Determine the (X, Y) coordinate at the center of the cell enclosing the given text.  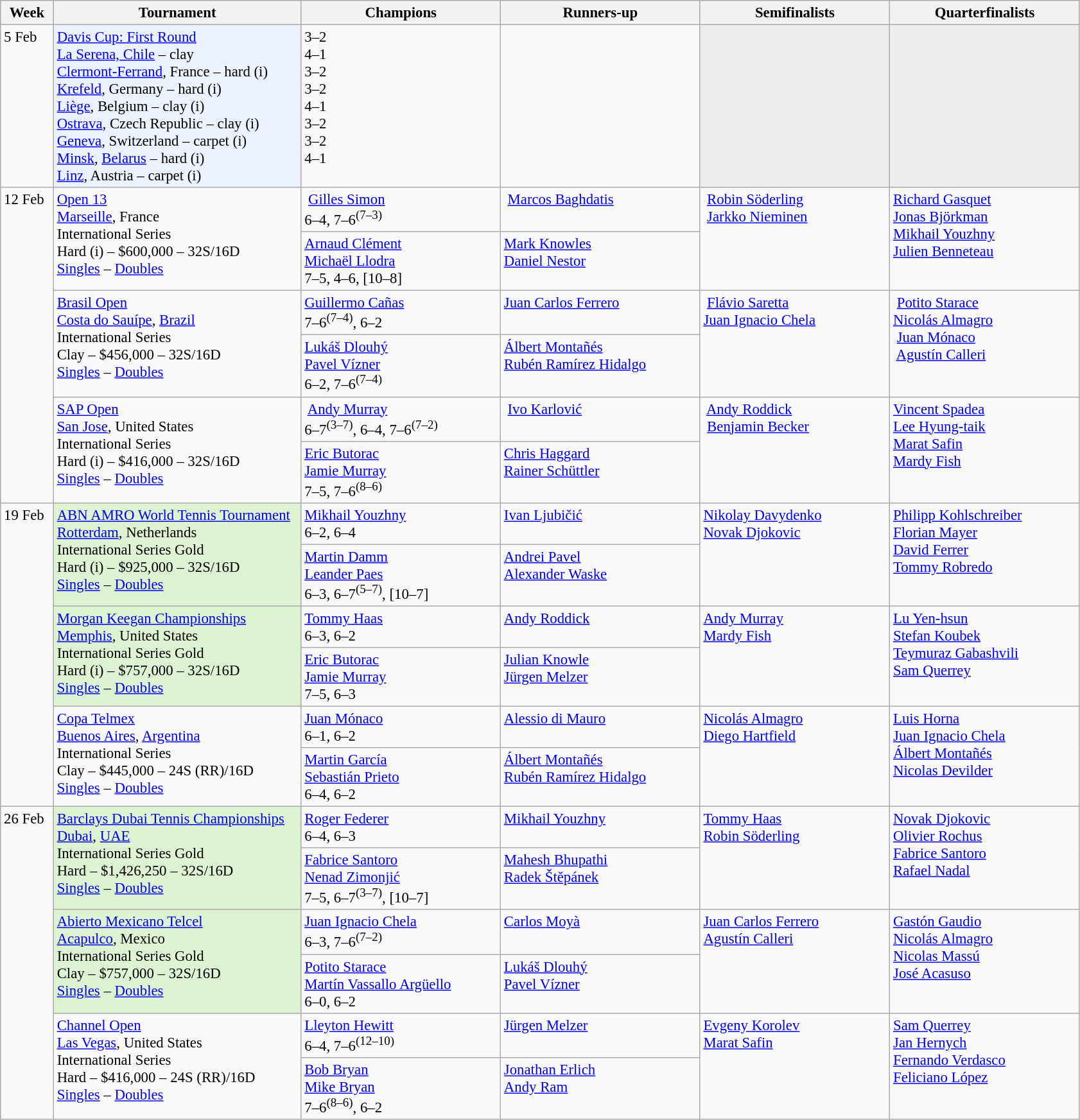
Guillermo Cañas 7–6(7–4), 6–2 (401, 313)
Channel Open Las Vegas, United StatesInternational SeriesHard – $416,000 – 24S (RR)/16DSingles – Doubles (177, 1065)
Andy Roddick Benjamin Becker (795, 449)
Sam Querrey Jan Hernych Fernando Verdasco Feliciano López (985, 1065)
Mahesh Bhupathi Radek Štěpánek (601, 879)
Semifinalists (795, 13)
Andy Murray Mardy Fish (795, 656)
Potito Starace Martín Vassallo Argüello 6–0, 6–2 (401, 984)
19 Feb (27, 655)
Abierto Mexicano Telcel Acapulco, MexicoInternational Series GoldClay – $757,000 – 32S/16DSingles – Doubles (177, 961)
Marcos Baghdatis (601, 209)
Mark Knowles Daniel Nestor (601, 261)
Juan Mónaco6–1, 6–2 (401, 728)
Martin García Sebastián Prieto6–4, 6–2 (401, 777)
Martin Damm Leander Paes 6–3, 6–7(5–7), [10–7] (401, 575)
Fabrice Santoro Nenad Zimonjić 7–5, 6–7(3–7), [10–7] (401, 879)
Nikolay Davydenko Novak Djokovic (795, 555)
Champions (401, 13)
Robin Söderling Jarkko Nieminen (795, 239)
Flávio Saretta Juan Ignacio Chela (795, 344)
Tournament (177, 13)
3–2 4–1 3–2 3–2 4–1 3–2 3–2 4–1 (401, 107)
Chris Haggard Rainer Schüttler (601, 472)
Eric Butorac Jamie Murray7–5, 6–3 (401, 677)
Carlos Moyà (601, 932)
Lu Yen-hsun Stefan Koubek Teymuraz Gabashvili Sam Querrey (985, 656)
12 Feb (27, 345)
Mikhail Youzhny6–2, 6–4 (401, 524)
Morgan Keegan Championships Memphis, United StatesInternational Series GoldHard (i) – $757,000 – 32S/16DSingles – Doubles (177, 656)
Juan Ignacio Chela 6–3, 7–6(7–2) (401, 932)
Barclays Dubai Tennis Championships Dubai, UAEInternational Series GoldHard – $1,426,250 – 32S/16DSingles – Doubles (177, 859)
Juan Carlos Ferrero (601, 313)
Luis Horna Juan Ignacio Chela Álbert Montañés Nicolas Devilder (985, 757)
Gilles Simon6–4, 7–6(7–3) (401, 209)
Roger Federer 6–4, 6–3 (401, 828)
Tommy Haas Robin Söderling (795, 859)
Tommy Haas 6–3, 6–2 (401, 626)
5 Feb (27, 107)
Mikhail Youzhny (601, 828)
Alessio di Mauro (601, 728)
Arnaud Clément Michaël Llodra7–5, 4–6, [10–8] (401, 261)
Juan Carlos Ferrero Agustín Calleri (795, 961)
Julian Knowle Jürgen Melzer (601, 677)
Bob Bryan Mike Bryan7–6(8–6), 6–2 (401, 1089)
Ivo Karlović (601, 418)
Lukáš Dlouhý Pavel Vízner 6–2, 7–6(7–4) (401, 366)
Runners-up (601, 13)
Potito Starace Nicolás Almagro Juan Mónaco Agustín Calleri (985, 344)
SAP Open San Jose, United StatesInternational SeriesHard (i) – $416,000 – 32S/16DSingles – Doubles (177, 449)
Open 13 Marseille, FranceInternational SeriesHard (i) – $600,000 – 32S/16DSingles – Doubles (177, 239)
Jürgen Melzer (601, 1035)
Nicolás Almagro Diego Hartfield (795, 757)
Andrei Pavel Alexander Waske (601, 575)
Eric Butorac Jamie Murray7–5, 7–6(8–6) (401, 472)
Week (27, 13)
Richard Gasquet Jonas Björkman Mikhail Youzhny Julien Benneteau (985, 239)
Lukáš Dlouhý Pavel Vízner (601, 984)
Copa Telmex Buenos Aires, ArgentinaInternational SeriesClay – $445,000 – 24S (RR)/16DSingles – Doubles (177, 757)
26 Feb (27, 963)
Ivan Ljubičić (601, 524)
Andy Roddick (601, 626)
Philipp Kohlschreiber Florian Mayer David Ferrer Tommy Robredo (985, 555)
Andy Murray 6–7(3–7), 6–4, 7–6(7–2) (401, 418)
Evgeny Korolev Marat Safin (795, 1065)
Vincent Spadea Lee Hyung-taik Marat Safin Mardy Fish (985, 449)
Lleyton Hewitt 6–4, 7–6(12–10) (401, 1035)
Gastón Gaudio Nicolás Almagro Nicolas Massú José Acasuso (985, 961)
Jonathan Erlich Andy Ram (601, 1089)
Quarterfinalists (985, 13)
Brasil Open Costa do Sauípe, BrazilInternational SeriesClay – $456,000 – 32S/16DSingles – Doubles (177, 344)
Novak Djokovic Olivier Rochus Fabrice Santoro Rafael Nadal (985, 859)
ABN AMRO World Tennis Tournament Rotterdam, NetherlandsInternational Series GoldHard (i) – $925,000 – 32S/16DSingles – Doubles (177, 555)
